Extract the [x, y] coordinate from the center of the cell holding the provided text.  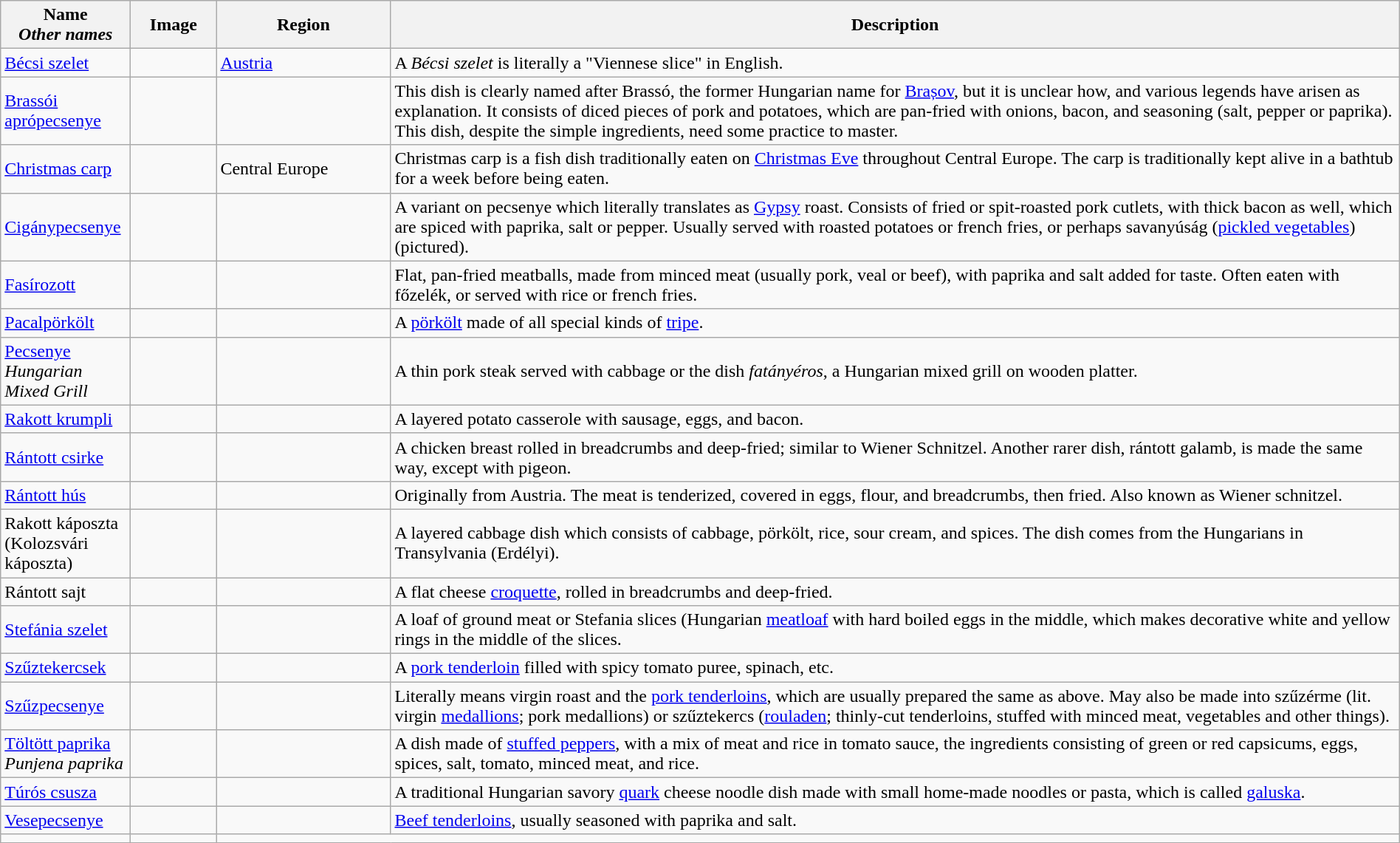
Szűztekercsek [66, 668]
Central Europe [303, 168]
Austria [303, 63]
Stefánia szelet [66, 629]
Rántott hús [66, 495]
Rakott krumpli [66, 419]
Christmas carp [66, 168]
A pörkölt made of all special kinds of tripe. [895, 323]
A pork tenderloin filled with spicy tomato puree, spinach, etc. [895, 668]
PecsenyeHungarian Mixed Grill [66, 371]
Region [303, 25]
Image [174, 25]
Description [895, 25]
A Bécsi szelet is literally a "Viennese slice" in English. [895, 63]
A layered potato casserole with sausage, eggs, and bacon. [895, 419]
Rántott csirke [66, 457]
Vesepecsenye [66, 820]
Töltött paprikaPunjena paprika [66, 754]
Beef tenderloins, usually seasoned with paprika and salt. [895, 820]
Cigánypecsenye [66, 227]
Originally from Austria. The meat is tenderized, covered in eggs, flour, and breadcrumbs, then fried. Also known as Wiener schnitzel. [895, 495]
Brassói aprópecsenye [66, 111]
Túrós csusza [66, 792]
Bécsi szelet [66, 63]
A thin pork steak served with cabbage or the dish fatányéros, a Hungarian mixed grill on wooden platter. [895, 371]
A flat cheese croquette, rolled in breadcrumbs and deep-fried. [895, 592]
Szűzpecsenye [66, 706]
A traditional Hungarian savory quark cheese noodle dish made with small home-made noodles or pasta, which is called galuska. [895, 792]
Rántott sajt [66, 592]
Pacalpörkölt [66, 323]
Rakott káposzta (Kolozsvári káposzta) [66, 543]
Fasírozott [66, 285]
NameOther names [66, 25]
